Pinpoint the cell where the given text exists, returning its [x, y] midpoint coordinate. 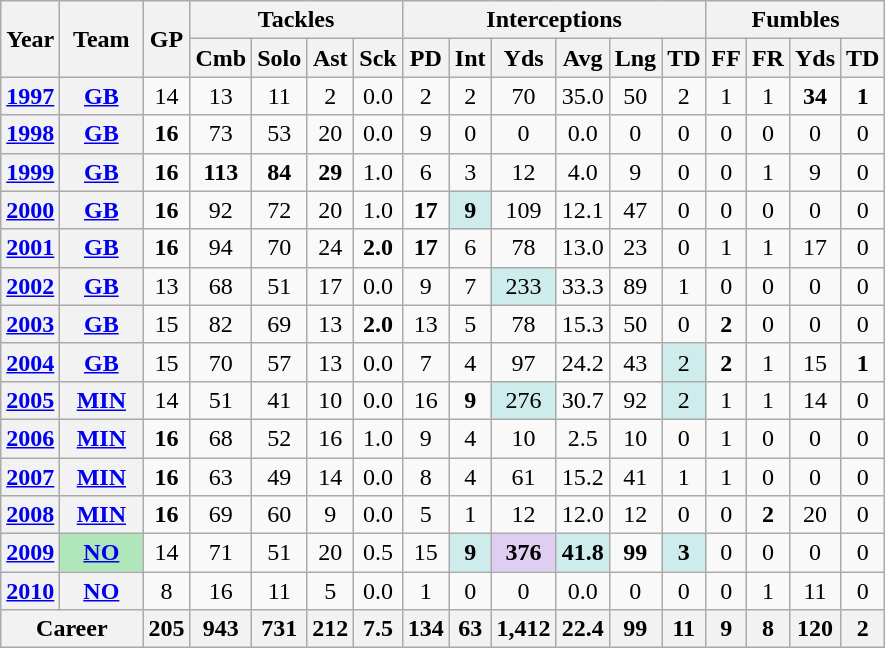
Sck [378, 58]
29 [330, 172]
Interceptions [554, 20]
PD [426, 58]
24.2 [582, 362]
Solo [280, 58]
72 [280, 210]
52 [280, 438]
7.5 [378, 629]
943 [221, 629]
15.2 [582, 477]
1,412 [524, 629]
2001 [30, 248]
2003 [30, 324]
84 [280, 172]
82 [221, 324]
35.0 [582, 96]
12.1 [582, 210]
Team [102, 39]
Avg [582, 58]
731 [280, 629]
205 [166, 629]
43 [635, 362]
Year [30, 39]
22.4 [582, 629]
Career [72, 629]
212 [330, 629]
1997 [30, 96]
109 [524, 210]
120 [814, 629]
61 [524, 477]
73 [221, 134]
2004 [30, 362]
233 [524, 286]
60 [280, 515]
4.0 [582, 172]
34 [814, 96]
23 [635, 248]
134 [426, 629]
GP [166, 39]
Int [470, 58]
33.3 [582, 286]
13.0 [582, 248]
0.5 [378, 553]
Tackles [296, 20]
FF [726, 58]
2008 [30, 515]
Ast [330, 58]
Lng [635, 58]
94 [221, 248]
2010 [30, 591]
41.8 [582, 553]
12.0 [582, 515]
47 [635, 210]
15.3 [582, 324]
57 [280, 362]
24 [330, 248]
2006 [30, 438]
376 [524, 553]
89 [635, 286]
2005 [30, 400]
2002 [30, 286]
Fumbles [796, 20]
113 [221, 172]
71 [221, 553]
Cmb [221, 58]
30.7 [582, 400]
53 [280, 134]
2000 [30, 210]
276 [524, 400]
FR [768, 58]
97 [524, 362]
1998 [30, 134]
2.5 [582, 438]
2009 [30, 553]
49 [280, 477]
2007 [30, 477]
1999 [30, 172]
